Return (x, y) of the center of cell containing provided text 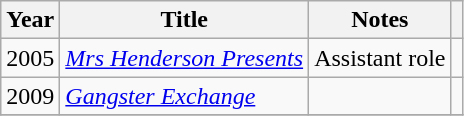
Mrs Henderson Presents (184, 58)
2009 (30, 96)
Year (30, 20)
2005 (30, 58)
Title (184, 20)
Notes (380, 20)
Gangster Exchange (184, 96)
Assistant role (380, 58)
